Scan for the cell matching the given text and deliver its [X, Y] coordinate at center. 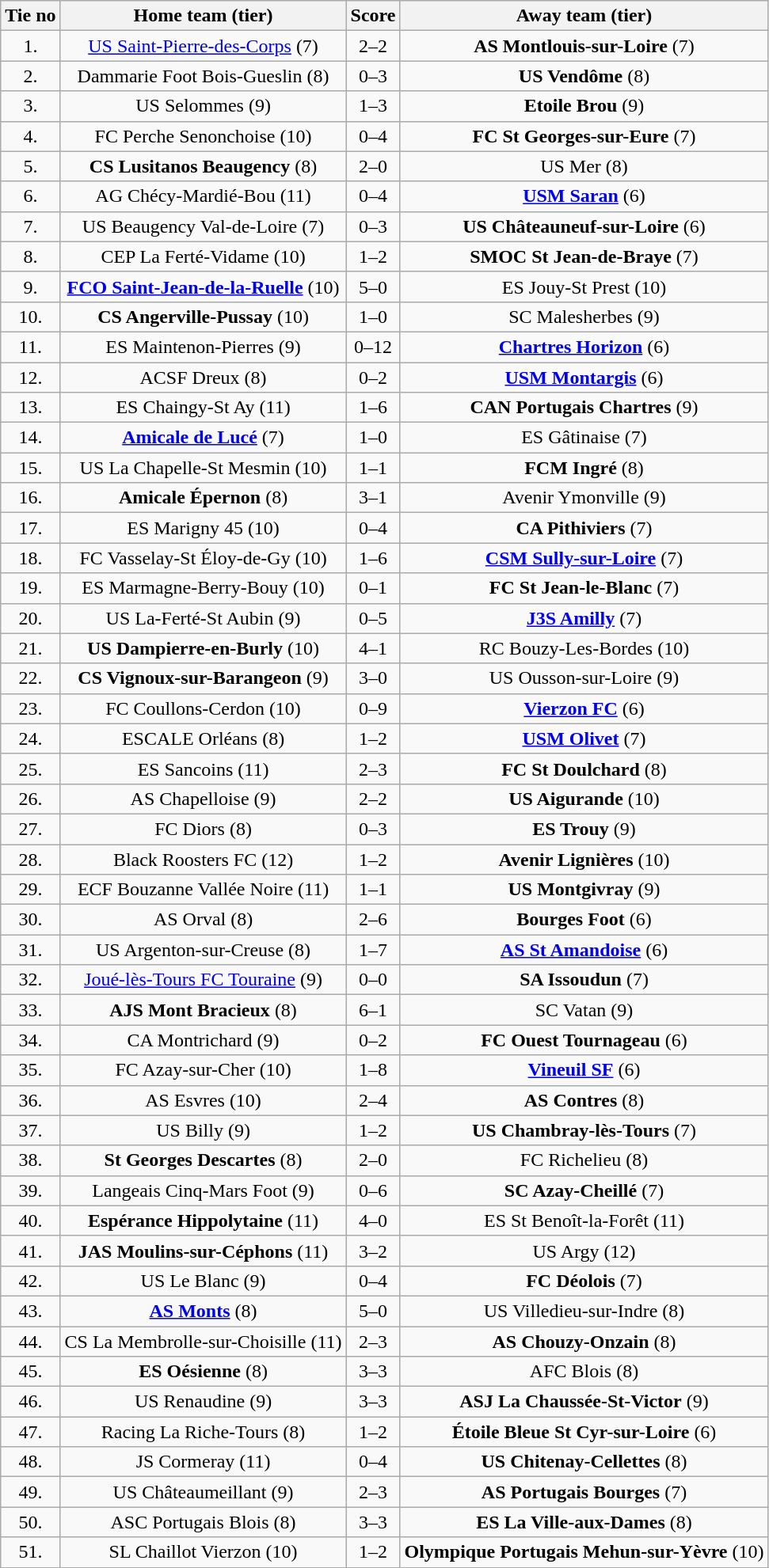
33. [30, 1010]
FC St Doulchard (8) [584, 769]
SC Azay-Cheillé (7) [584, 1190]
21. [30, 648]
3–0 [373, 678]
Dammarie Foot Bois-Gueslin (8) [203, 76]
US Argy (12) [584, 1251]
35. [30, 1070]
RC Bouzy-Les-Bordes (10) [584, 648]
SC Malesherbes (9) [584, 317]
ES Sancoins (11) [203, 769]
23. [30, 708]
FC Diors (8) [203, 829]
27. [30, 829]
0–6 [373, 1190]
38. [30, 1160]
CS Angerville-Pussay (10) [203, 317]
ES La Ville-aux-Dames (8) [584, 1522]
3–1 [373, 498]
CS Vignoux-sur-Barangeon (9) [203, 678]
28. [30, 859]
Etoile Brou (9) [584, 106]
Away team (tier) [584, 16]
2–6 [373, 920]
Chartres Horizon (6) [584, 347]
St Georges Descartes (8) [203, 1160]
AJS Mont Bracieux (8) [203, 1010]
0–9 [373, 708]
19. [30, 588]
CEP La Ferté-Vidame (10) [203, 256]
51. [30, 1552]
ECF Bouzanne Vallée Noire (11) [203, 890]
CA Montrichard (9) [203, 1040]
AS Monts (8) [203, 1311]
36. [30, 1100]
31. [30, 950]
US Billy (9) [203, 1130]
CS Lusitanos Beaugency (8) [203, 166]
0–0 [373, 980]
FC Ouest Tournageau (6) [584, 1040]
USM Olivet (7) [584, 738]
ES Marigny 45 (10) [203, 528]
48. [30, 1462]
AS Orval (8) [203, 920]
FC St Jean-le-Blanc (7) [584, 588]
FC Déolois (7) [584, 1281]
USM Saran (6) [584, 196]
US Ousson-sur-Loire (9) [584, 678]
13. [30, 408]
ES Marmagne-Berry-Bouy (10) [203, 588]
18. [30, 558]
SL Chaillot Vierzon (10) [203, 1552]
41. [30, 1251]
Score [373, 16]
37. [30, 1130]
US La-Ferté-St Aubin (9) [203, 618]
US Renaudine (9) [203, 1402]
22. [30, 678]
0–5 [373, 618]
US Chambray-lès-Tours (7) [584, 1130]
8. [30, 256]
15. [30, 468]
ES St Benoît-la-Forêt (11) [584, 1221]
AS Contres (8) [584, 1100]
Home team (tier) [203, 16]
6. [30, 196]
USM Montargis (6) [584, 378]
AS Chouzy-Onzain (8) [584, 1342]
ES Gâtinaise (7) [584, 438]
Tie no [30, 16]
ASJ La Chaussée-St-Victor (9) [584, 1402]
47. [30, 1432]
US La Chapelle-St Mesmin (10) [203, 468]
0–12 [373, 347]
10. [30, 317]
Avenir Lignières (10) [584, 859]
AS Montlouis-sur-Loire (7) [584, 46]
ACSF Dreux (8) [203, 378]
29. [30, 890]
34. [30, 1040]
Black Roosters FC (12) [203, 859]
ESCALE Orléans (8) [203, 738]
US Saint-Pierre-des-Corps (7) [203, 46]
SA Issoudun (7) [584, 980]
Joué-lès-Tours FC Touraine (9) [203, 980]
CA Pithiviers (7) [584, 528]
5. [30, 166]
Racing La Riche-Tours (8) [203, 1432]
46. [30, 1402]
FC Azay-sur-Cher (10) [203, 1070]
Vierzon FC (6) [584, 708]
US Beaugency Val-de-Loire (7) [203, 226]
0–1 [373, 588]
FC Coullons-Cerdon (10) [203, 708]
1–7 [373, 950]
FC Perche Senonchoise (10) [203, 136]
6–1 [373, 1010]
FC St Georges-sur-Eure (7) [584, 136]
7. [30, 226]
Olympique Portugais Mehun-sur-Yèvre (10) [584, 1552]
ES Oésienne (8) [203, 1372]
AS Esvres (10) [203, 1100]
US Villedieu-sur-Indre (8) [584, 1311]
ES Jouy-St Prest (10) [584, 287]
3. [30, 106]
JAS Moulins-sur-Céphons (11) [203, 1251]
FCM Ingré (8) [584, 468]
ES Trouy (9) [584, 829]
US Argenton-sur-Creuse (8) [203, 950]
4–1 [373, 648]
30. [30, 920]
AFC Blois (8) [584, 1372]
45. [30, 1372]
44. [30, 1342]
1–8 [373, 1070]
Étoile Bleue St Cyr-sur-Loire (6) [584, 1432]
Langeais Cinq-Mars Foot (9) [203, 1190]
40. [30, 1221]
AS Chapelloise (9) [203, 799]
9. [30, 287]
1–3 [373, 106]
AS Portugais Bourges (7) [584, 1492]
US Dampierre-en-Burly (10) [203, 648]
US Selommes (9) [203, 106]
J3S Amilly (7) [584, 618]
3–2 [373, 1251]
2–4 [373, 1100]
25. [30, 769]
FCO Saint-Jean-de-la-Ruelle (10) [203, 287]
Avenir Ymonville (9) [584, 498]
26. [30, 799]
17. [30, 528]
US Vendôme (8) [584, 76]
US Chitenay-Cellettes (8) [584, 1462]
SC Vatan (9) [584, 1010]
11. [30, 347]
1. [30, 46]
US Montgivray (9) [584, 890]
FC Richelieu (8) [584, 1160]
US Châteaumeillant (9) [203, 1492]
CAN Portugais Chartres (9) [584, 408]
42. [30, 1281]
4–0 [373, 1221]
49. [30, 1492]
AG Chécy-Mardié-Bou (11) [203, 196]
43. [30, 1311]
AS St Amandoise (6) [584, 950]
US Le Blanc (9) [203, 1281]
20. [30, 618]
50. [30, 1522]
Espérance Hippolytaine (11) [203, 1221]
Amicale Épernon (8) [203, 498]
Bourges Foot (6) [584, 920]
US Châteauneuf-sur-Loire (6) [584, 226]
16. [30, 498]
ES Chaingy-St Ay (11) [203, 408]
4. [30, 136]
ES Maintenon-Pierres (9) [203, 347]
JS Cormeray (11) [203, 1462]
FC Vasselay-St Éloy-de-Gy (10) [203, 558]
ASC Portugais Blois (8) [203, 1522]
24. [30, 738]
32. [30, 980]
12. [30, 378]
US Aigurande (10) [584, 799]
14. [30, 438]
2. [30, 76]
US Mer (8) [584, 166]
CS La Membrolle-sur-Choisille (11) [203, 1342]
39. [30, 1190]
Amicale de Lucé (7) [203, 438]
Vineuil SF (6) [584, 1070]
SMOC St Jean-de-Braye (7) [584, 256]
CSM Sully-sur-Loire (7) [584, 558]
